Locate the cell with the specified text and output its [x, y] center coordinate. 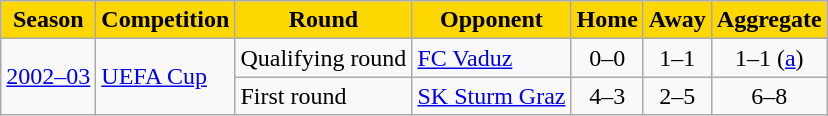
Opponent [492, 20]
4–3 [607, 96]
Round [324, 20]
SK Sturm Graz [492, 96]
Competition [166, 20]
Season [48, 20]
1–1 [677, 58]
2002–03 [48, 77]
Qualifying round [324, 58]
2–5 [677, 96]
6–8 [769, 96]
Home [607, 20]
Away [677, 20]
FC Vaduz [492, 58]
First round [324, 96]
1–1 (a) [769, 58]
UEFA Cup [166, 77]
0–0 [607, 58]
Aggregate [769, 20]
